For the text-containing cell, return its midpoint in (X, Y) coordinate format. 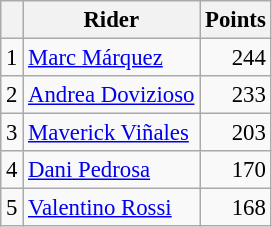
Valentino Rossi (112, 208)
1 (12, 58)
Marc Márquez (112, 58)
5 (12, 208)
Maverick Viñales (112, 133)
4 (12, 170)
2 (12, 95)
Rider (112, 20)
168 (236, 208)
203 (236, 133)
170 (236, 170)
233 (236, 95)
Points (236, 20)
3 (12, 133)
Andrea Dovizioso (112, 95)
244 (236, 58)
Dani Pedrosa (112, 170)
